Find where the given text appears and provide that cell's center as [X, Y] coordinate. 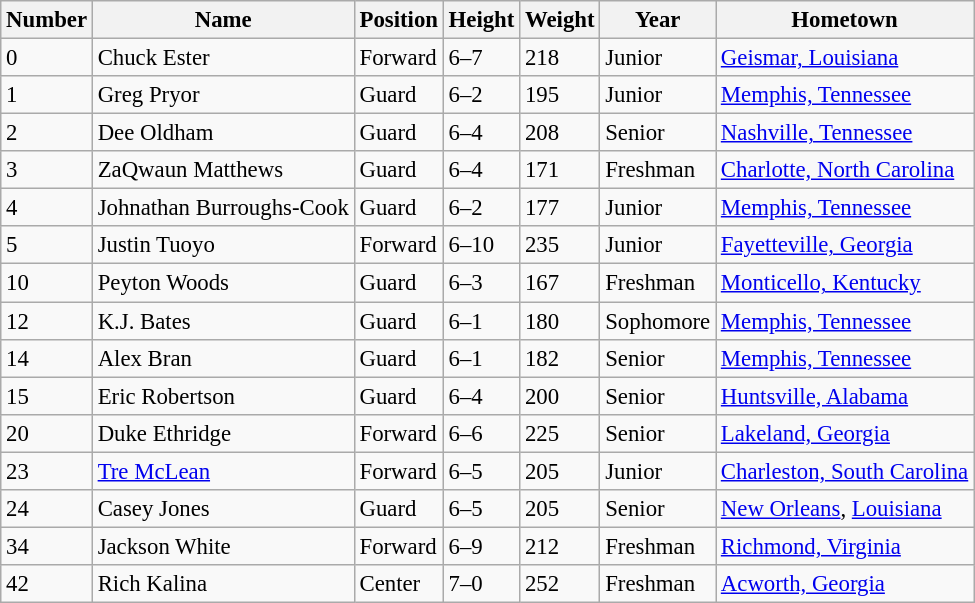
Fayetteville, Georgia [845, 245]
15 [47, 396]
Position [398, 20]
Chuck Ester [223, 58]
Charleston, South Carolina [845, 471]
Huntsville, Alabama [845, 396]
Monticello, Kentucky [845, 283]
Height [481, 20]
Jackson White [223, 546]
182 [560, 358]
5 [47, 245]
Geismar, Louisiana [845, 58]
2 [47, 133]
208 [560, 133]
Name [223, 20]
171 [560, 170]
Dee Oldham [223, 133]
Nashville, Tennessee [845, 133]
225 [560, 433]
218 [560, 58]
10 [47, 283]
Lakeland, Georgia [845, 433]
14 [47, 358]
6–9 [481, 546]
6–6 [481, 433]
Rich Kalina [223, 584]
12 [47, 321]
Year [658, 20]
ZaQwaun Matthews [223, 170]
Peyton Woods [223, 283]
Center [398, 584]
Justin Tuoyo [223, 245]
Sophomore [658, 321]
195 [560, 95]
6–3 [481, 283]
Greg Pryor [223, 95]
0 [47, 58]
252 [560, 584]
177 [560, 208]
Alex Bran [223, 358]
42 [47, 584]
34 [47, 546]
Eric Robertson [223, 396]
6–10 [481, 245]
Acworth, Georgia [845, 584]
New Orleans, Louisiana [845, 509]
3 [47, 170]
Casey Jones [223, 509]
212 [560, 546]
4 [47, 208]
Tre McLean [223, 471]
Richmond, Virginia [845, 546]
24 [47, 509]
1 [47, 95]
Charlotte, North Carolina [845, 170]
6–7 [481, 58]
Johnathan Burroughs-Cook [223, 208]
K.J. Bates [223, 321]
Weight [560, 20]
167 [560, 283]
235 [560, 245]
7–0 [481, 584]
Number [47, 20]
Duke Ethridge [223, 433]
23 [47, 471]
180 [560, 321]
200 [560, 396]
20 [47, 433]
Hometown [845, 20]
